Locate the cell with the specified text and output its [x, y] center coordinate. 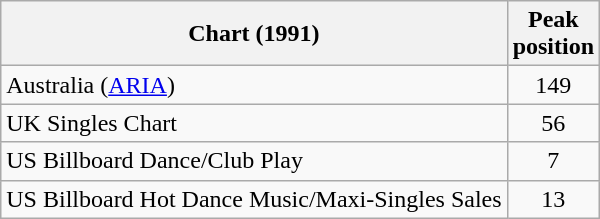
US Billboard Dance/Club Play [254, 161]
13 [553, 199]
Peakposition [553, 34]
Australia (ARIA) [254, 85]
Chart (1991) [254, 34]
149 [553, 85]
7 [553, 161]
US Billboard Hot Dance Music/Maxi-Singles Sales [254, 199]
UK Singles Chart [254, 123]
56 [553, 123]
